Find where the given text appears and provide that cell's center as [X, Y] coordinate. 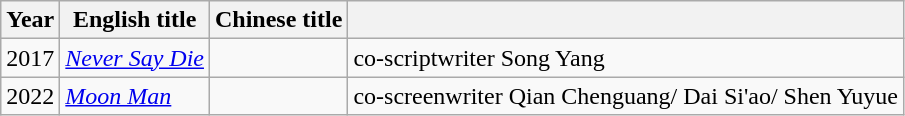
Year [30, 20]
2017 [30, 58]
co-screenwriter Qian Chenguang/ Dai Si'ao/ Shen Yuyue [626, 96]
Chinese title [278, 20]
English title [135, 20]
2022 [30, 96]
Never Say Die [135, 58]
co-scriptwriter Song Yang [626, 58]
Moon Man [135, 96]
